Extract the [x, y] coordinate from the center of the cell holding the provided text.  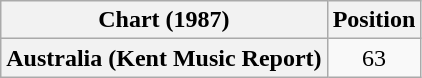
Position [374, 20]
Australia (Kent Music Report) [164, 58]
63 [374, 58]
Chart (1987) [164, 20]
